Determine the (x, y) coordinate at the center of the cell enclosing the given text.  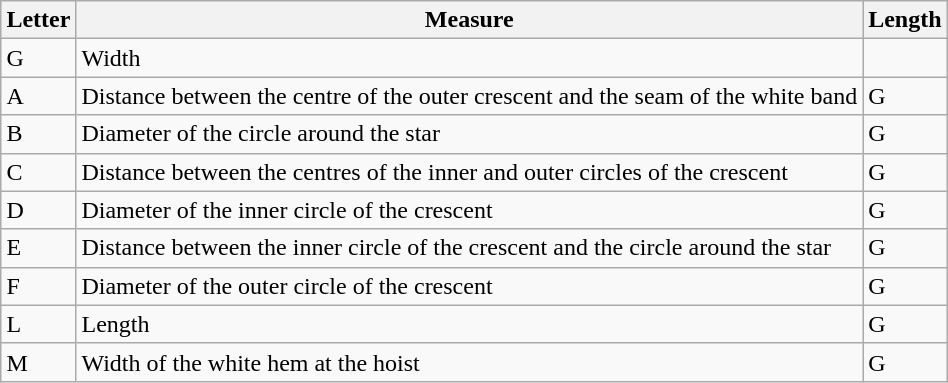
Diameter of the circle around the star (470, 134)
B (38, 134)
A (38, 96)
Width (470, 58)
M (38, 362)
Diameter of the inner circle of the crescent (470, 210)
E (38, 248)
Measure (470, 20)
C (38, 172)
Distance between the centres of the inner and outer circles of the crescent (470, 172)
L (38, 324)
Diameter of the outer circle of the crescent (470, 286)
Width of the white hem at the hoist (470, 362)
Distance between the centre of the outer crescent and the seam of the white band (470, 96)
Letter (38, 20)
Distance between the inner circle of the crescent and the circle around the star (470, 248)
F (38, 286)
D (38, 210)
